Return [x, y] of the center of cell containing provided text 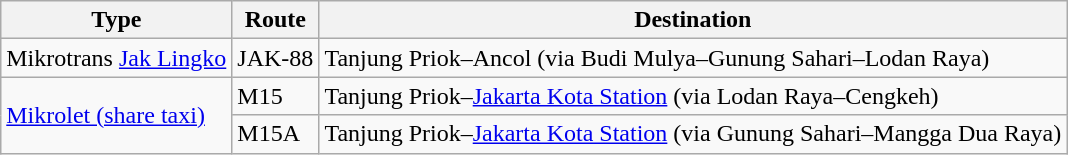
Destination [693, 20]
Mikrotrans Jak Lingko [116, 58]
Tanjung Priok–Ancol (via Budi Mulya–Gunung Sahari–Lodan Raya) [693, 58]
Tanjung Priok–Jakarta Kota Station (via Lodan Raya–Cengkeh) [693, 96]
Route [276, 20]
Type [116, 20]
M15A [276, 134]
M15 [276, 96]
Tanjung Priok–Jakarta Kota Station (via Gunung Sahari–Mangga Dua Raya) [693, 134]
JAK-88 [276, 58]
Mikrolet (share taxi) [116, 115]
